Provide the (x, y) coordinate of the cell's center where the given text is located.  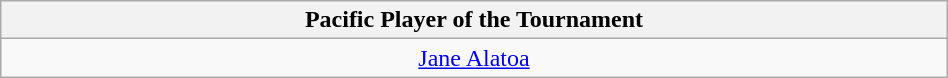
Pacific Player of the Tournament (474, 20)
Jane Alatoa (474, 58)
